Search for the cell housing the specified text and yield its [x, y] center coordinate. 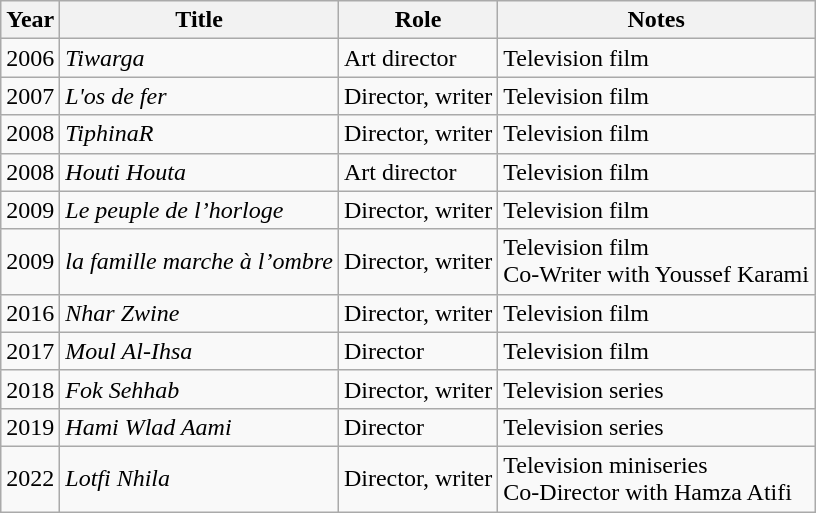
2006 [30, 58]
2016 [30, 313]
Houti Houta [200, 172]
Moul Al-Ihsa [200, 351]
TiphinaR [200, 134]
Hami Wlad Aami [200, 427]
L'os de fer [200, 96]
2018 [30, 389]
Nhar Zwine [200, 313]
2017 [30, 351]
2019 [30, 427]
Year [30, 20]
Television miniseriesCo-Director with Hamza Atifi [656, 478]
Television filmCo-Writer with Youssef Karami [656, 262]
2022 [30, 478]
Fok Sehhab [200, 389]
Notes [656, 20]
Le peuple de l’horloge [200, 210]
Lotfi Nhila [200, 478]
la famille marche à l’ombre [200, 262]
Role [418, 20]
Title [200, 20]
2007 [30, 96]
Tiwarga [200, 58]
